Determine the (x, y) coordinate at the center of the cell enclosing the given text.  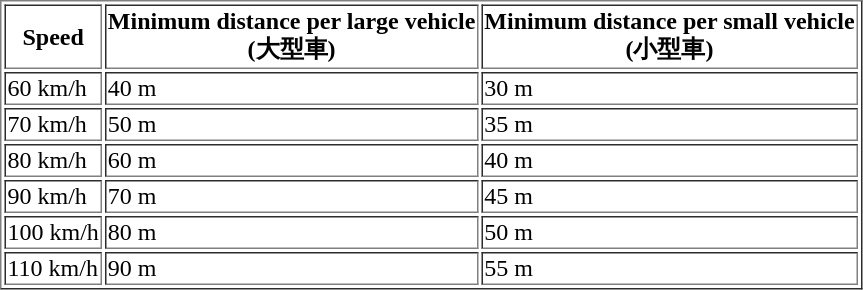
45 m (669, 196)
100 km/h (52, 232)
90 km/h (52, 196)
Minimum distance per large vehicle(大型車) (292, 36)
60 m (292, 160)
80 m (292, 232)
90 m (292, 268)
80 km/h (52, 160)
110 km/h (52, 268)
70 m (292, 196)
30 m (669, 88)
70 km/h (52, 124)
Speed (52, 36)
35 m (669, 124)
Minimum distance per small vehicle(小型車) (669, 36)
60 km/h (52, 88)
55 m (669, 268)
